Extract the [x, y] coordinate from the center of the cell holding the provided text.  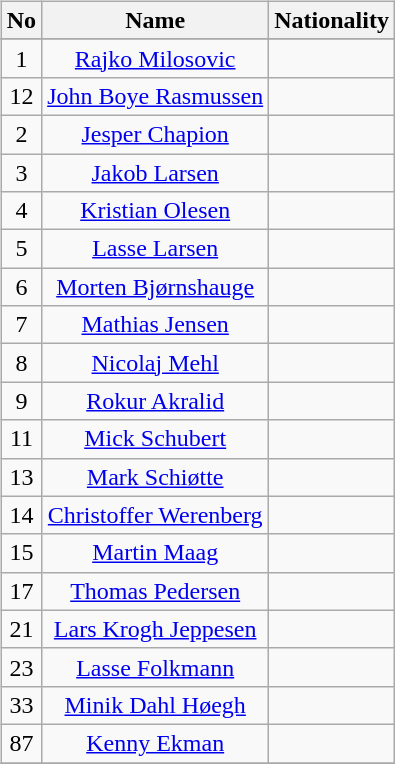
9 [21, 401]
Morten Bjørnshauge [156, 287]
8 [21, 363]
Thomas Pedersen [156, 591]
Minik Dahl Høegh [156, 705]
Mick Schubert [156, 439]
Kenny Ekman [156, 743]
14 [21, 515]
No [21, 20]
23 [21, 667]
Name [156, 20]
33 [21, 705]
Jakob Larsen [156, 173]
4 [21, 211]
5 [21, 249]
17 [21, 591]
Martin Maag [156, 553]
Rokur Akralid [156, 401]
1 [21, 58]
15 [21, 553]
Lars Krogh Jeppesen [156, 629]
6 [21, 287]
13 [21, 477]
2 [21, 134]
11 [21, 439]
87 [21, 743]
Jesper Chapion [156, 134]
3 [21, 173]
Mark Schiøtte [156, 477]
Mathias Jensen [156, 325]
7 [21, 325]
Christoffer Werenberg [156, 515]
John Boye Rasmussen [156, 96]
Lasse Larsen [156, 249]
21 [21, 629]
Lasse Folkmann [156, 667]
Nationality [332, 20]
Rajko Milosovic [156, 58]
Nicolaj Mehl [156, 363]
12 [21, 96]
Kristian Olesen [156, 211]
